Provide the [x, y] coordinate of the cell's center where the given text is located.  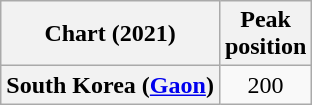
Chart (2021) [110, 34]
South Korea (Gaon) [110, 85]
200 [265, 85]
Peakposition [265, 34]
